Identify which cell holds the provided text, then report its [X, Y] central coordinate. 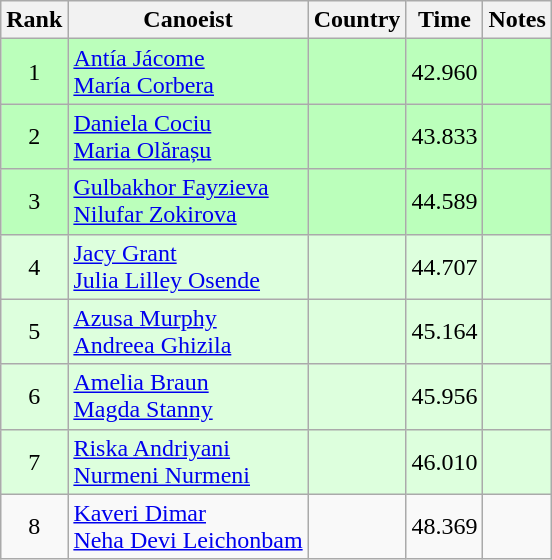
48.369 [444, 526]
8 [34, 526]
Riska AndriyaniNurmeni Nurmeni [188, 462]
Jacy GrantJulia Lilley Osende [188, 266]
2 [34, 136]
45.956 [444, 396]
6 [34, 396]
Time [444, 20]
3 [34, 202]
Country [357, 20]
Antía JácomeMaría Corbera [188, 72]
5 [34, 332]
Rank [34, 20]
42.960 [444, 72]
44.589 [444, 202]
4 [34, 266]
46.010 [444, 462]
45.164 [444, 332]
43.833 [444, 136]
Daniela CociuMaria Olărașu [188, 136]
7 [34, 462]
Amelia BraunMagda Stanny [188, 396]
Notes [517, 20]
Azusa MurphyAndreea Ghizila [188, 332]
1 [34, 72]
Gulbakhor FayzievaNilufar Zokirova [188, 202]
Canoeist [188, 20]
44.707 [444, 266]
Kaveri DimarNeha Devi Leichonbam [188, 526]
